Locate the cell with the specified text and output its [x, y] center coordinate. 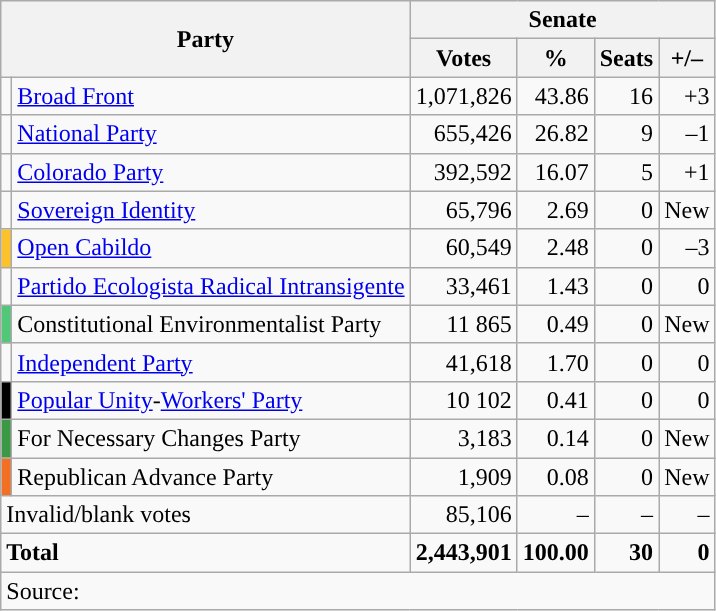
33,461 [464, 286]
0.49 [556, 324]
Invalid/blank votes [206, 515]
Seats [626, 58]
Partido Ecologista Radical Intransigente [211, 286]
2.48 [556, 248]
85,106 [464, 515]
0.41 [556, 400]
5 [626, 172]
For Necessary Changes Party [211, 438]
26.82 [556, 134]
+3 [687, 96]
60,549 [464, 248]
16.07 [556, 172]
–1 [687, 134]
41,618 [464, 362]
Sovereign Identity [211, 210]
0.14 [556, 438]
3,183 [464, 438]
Source: [358, 591]
16 [626, 96]
+/– [687, 58]
Senate [562, 20]
392,592 [464, 172]
1.43 [556, 286]
65,796 [464, 210]
Total [206, 553]
100.00 [556, 553]
10 102 [464, 400]
655,426 [464, 134]
1,909 [464, 477]
1.70 [556, 362]
% [556, 58]
Open Cabildo [211, 248]
–3 [687, 248]
0.08 [556, 477]
Colorado Party [211, 172]
Constitutional Environmentalist Party [211, 324]
Votes [464, 58]
30 [626, 553]
+1 [687, 172]
2.69 [556, 210]
1,071,826 [464, 96]
Party [206, 39]
National Party [211, 134]
43.86 [556, 96]
2,443,901 [464, 553]
Popular Unity-Workers' Party [211, 400]
Independent Party [211, 362]
Republican Advance Party [211, 477]
Broad Front [211, 96]
11 865 [464, 324]
9 [626, 134]
